Output the (x, y) coordinate of the center of the cell containing the given text.  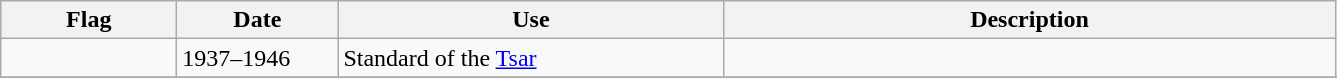
Date (258, 20)
Standard of the Tsar (531, 58)
Description (1030, 20)
1937–1946 (258, 58)
Use (531, 20)
Flag (89, 20)
